For the text-containing cell, return its midpoint in [X, Y] coordinate format. 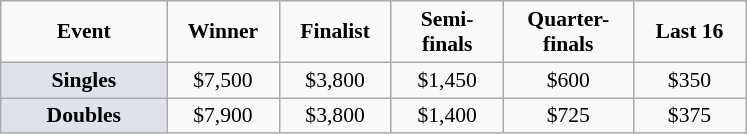
$375 [689, 116]
Singles [84, 80]
Last 16 [689, 32]
$1,450 [447, 80]
$7,500 [223, 80]
Doubles [84, 116]
Finalist [335, 32]
$600 [568, 80]
Winner [223, 32]
$1,400 [447, 116]
Event [84, 32]
Semi-finals [447, 32]
$7,900 [223, 116]
Quarter-finals [568, 32]
$350 [689, 80]
$725 [568, 116]
